Determine the (x, y) coordinate at the center of the cell enclosing the given text.  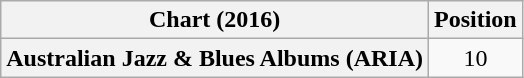
10 (476, 58)
Chart (2016) (215, 20)
Position (476, 20)
Australian Jazz & Blues Albums (ARIA) (215, 58)
